Provide the (X, Y) coordinate of the cell's center where the given text is located.  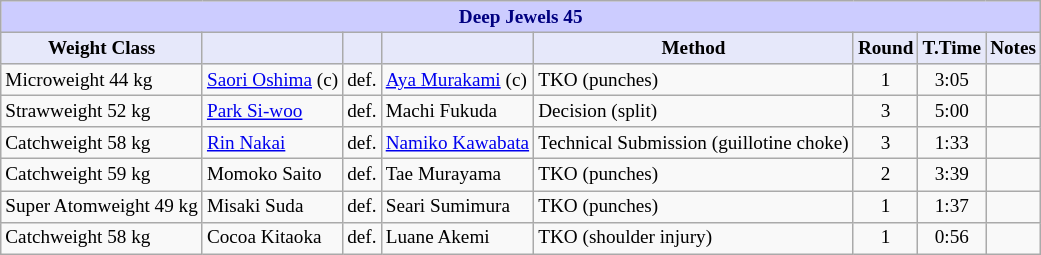
Super Atomweight 49 kg (102, 206)
5:00 (952, 111)
Microweight 44 kg (102, 80)
Deep Jewels 45 (521, 17)
Notes (1014, 48)
TKO (shoulder injury) (694, 238)
1:37 (952, 206)
Technical Submission (guillotine choke) (694, 143)
Machi Fukuda (458, 111)
3:39 (952, 175)
Saori Oshima (c) (272, 80)
0:56 (952, 238)
Aya Murakami (c) (458, 80)
Tae Murayama (458, 175)
3:05 (952, 80)
2 (886, 175)
Rin Nakai (272, 143)
Catchweight 59 kg (102, 175)
Momoko Saito (272, 175)
Park Si-woo (272, 111)
Cocoa Kitaoka (272, 238)
1:33 (952, 143)
Seari Sumimura (458, 206)
T.Time (952, 48)
Luane Akemi (458, 238)
Misaki Suda (272, 206)
Method (694, 48)
Decision (split) (694, 111)
Namiko Kawabata (458, 143)
Round (886, 48)
Strawweight 52 kg (102, 111)
Weight Class (102, 48)
